Scan for the cell matching the given text and deliver its (x, y) coordinate at center. 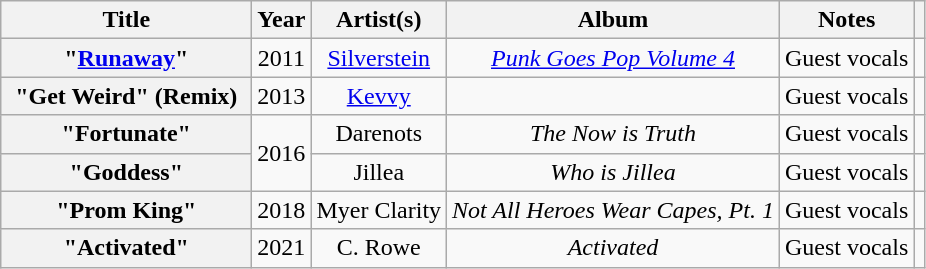
Jillea (379, 172)
Who is Jillea (614, 172)
Notes (846, 20)
2011 (282, 58)
"Fortunate" (126, 134)
Album (614, 20)
Not All Heroes Wear Capes, Pt. 1 (614, 210)
2013 (282, 96)
2021 (282, 248)
2018 (282, 210)
C. Rowe (379, 248)
The Now is Truth (614, 134)
Silverstein (379, 58)
Myer Clarity (379, 210)
Kevvy (379, 96)
Activated (614, 248)
2016 (282, 153)
Title (126, 20)
Artist(s) (379, 20)
Year (282, 20)
"Activated" (126, 248)
Darenots (379, 134)
Punk Goes Pop Volume 4 (614, 58)
"Get Weird" (Remix) (126, 96)
"Goddess" (126, 172)
"Prom King" (126, 210)
"Runaway" (126, 58)
